Extract the (x, y) coordinate from the center of the cell holding the provided text.  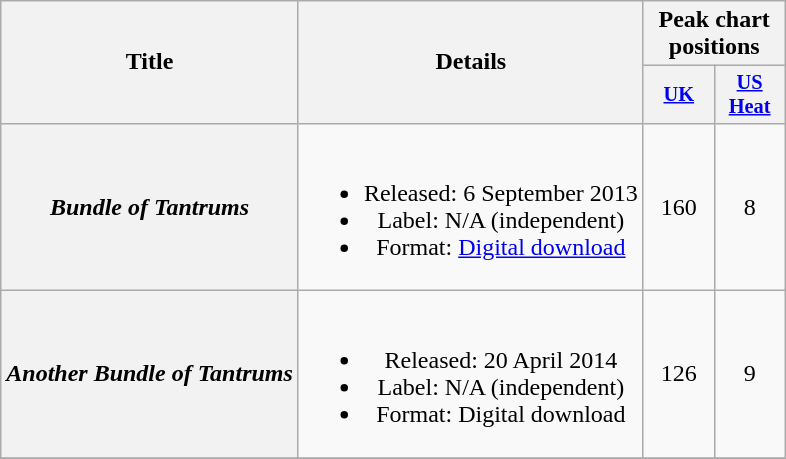
9 (750, 374)
126 (678, 374)
Released: 6 September 2013Label: N/A (independent)Format: Digital download (470, 206)
Bundle of Tantrums (150, 206)
8 (750, 206)
Title (150, 62)
Released: 20 April 2014Label: N/A (independent)Format: Digital download (470, 374)
US Heat (750, 95)
Another Bundle of Tantrums (150, 374)
Peak chart positions (714, 34)
UK (678, 95)
160 (678, 206)
Details (470, 62)
